Pinpoint the cell where the given text exists, returning its (X, Y) midpoint coordinate. 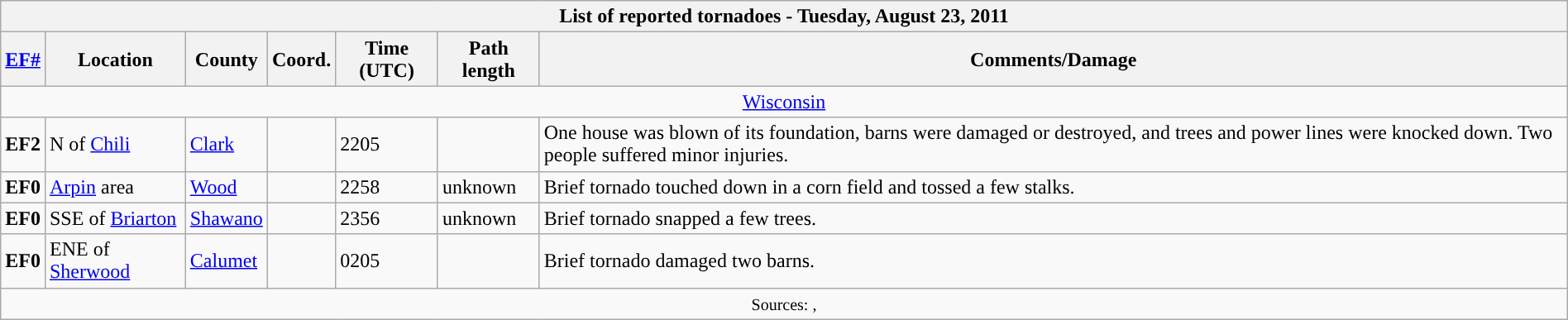
List of reported tornadoes - Tuesday, August 23, 2011 (784, 17)
EF2 (23, 144)
ENE of Sherwood (115, 261)
Comments/Damage (1054, 60)
Arpin area (115, 187)
Path length (488, 60)
Location (115, 60)
N of Chili (115, 144)
Wood (227, 187)
2356 (387, 218)
2205 (387, 144)
Time (UTC) (387, 60)
EF# (23, 60)
2258 (387, 187)
Brief tornado snapped a few trees. (1054, 218)
Clark (227, 144)
SSE of Briarton (115, 218)
Sources: , (784, 303)
Calumet (227, 261)
County (227, 60)
Brief tornado touched down in a corn field and tossed a few stalks. (1054, 187)
Wisconsin (784, 102)
Brief tornado damaged two barns. (1054, 261)
Shawano (227, 218)
0205 (387, 261)
Coord. (301, 60)
